Pinpoint the cell where the given text exists, returning its [X, Y] midpoint coordinate. 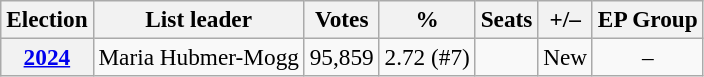
Maria Hubmer-Mogg [198, 57]
2.72 (#7) [427, 57]
List leader [198, 19]
Votes [342, 19]
New [566, 57]
2024 [47, 57]
% [427, 19]
Seats [506, 19]
– [648, 57]
+/– [566, 19]
Election [47, 19]
EP Group [648, 19]
95,859 [342, 57]
